Detect which cell encompasses the target text, then output its [x, y] center coordinate. 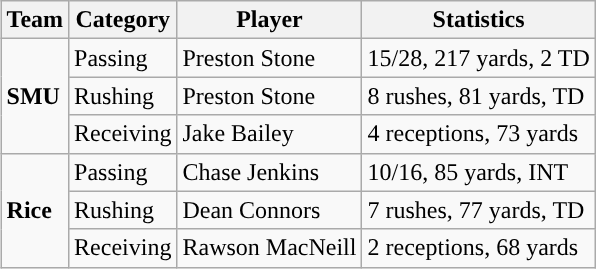
Statistics [478, 20]
Rice [35, 210]
Chase Jenkins [270, 172]
Team [35, 20]
SMU [35, 96]
Rawson MacNeill [270, 248]
Category [123, 20]
10/16, 85 yards, INT [478, 172]
Player [270, 20]
2 receptions, 68 yards [478, 248]
7 rushes, 77 yards, TD [478, 210]
Dean Connors [270, 210]
Jake Bailey [270, 134]
8 rushes, 81 yards, TD [478, 96]
4 receptions, 73 yards [478, 134]
15/28, 217 yards, 2 TD [478, 58]
